Extract the (x, y) coordinate from the center of the cell holding the provided text.  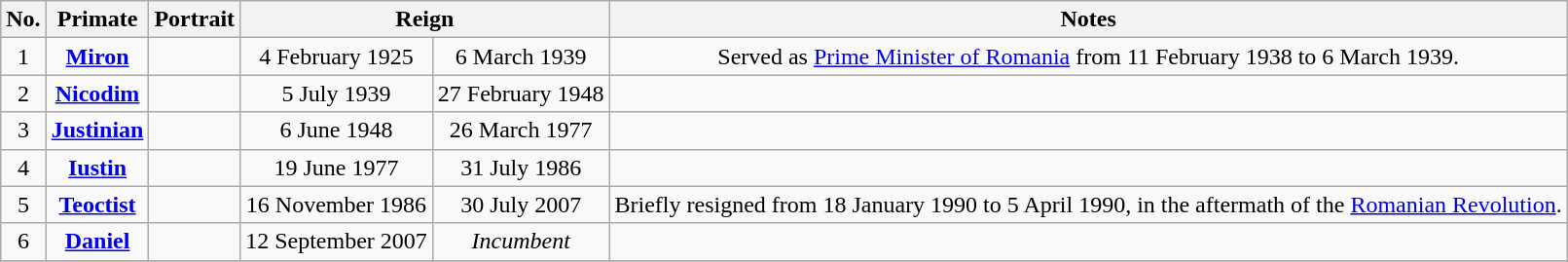
19 June 1977 (337, 168)
16 November 1986 (337, 205)
6 June 1948 (337, 131)
Portrait (195, 19)
5 July 1939 (337, 94)
26 March 1977 (521, 131)
4 February 1925 (337, 56)
6 March 1939 (521, 56)
Iustin (97, 168)
Reign (424, 19)
Primate (97, 19)
Incumbent (521, 242)
Daniel (97, 242)
1 (23, 56)
30 July 2007 (521, 205)
31 July 1986 (521, 168)
6 (23, 242)
4 (23, 168)
3 (23, 131)
Served as Prime Minister of Romania from 11 February 1938 to 6 March 1939. (1088, 56)
Teoctist (97, 205)
27 February 1948 (521, 94)
Nicodim (97, 94)
12 September 2007 (337, 242)
Miron (97, 56)
No. (23, 19)
Notes (1088, 19)
Justinian (97, 131)
5 (23, 205)
Briefly resigned from 18 January 1990 to 5 April 1990, in the aftermath of the Romanian Revolution. (1088, 205)
2 (23, 94)
